For the text-containing cell, return its midpoint in (X, Y) coordinate format. 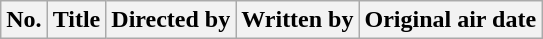
Title (76, 20)
No. (24, 20)
Written by (298, 20)
Original air date (450, 20)
Directed by (171, 20)
